Return the [X, Y] coordinate for the center point of the cell that contains the specified text.  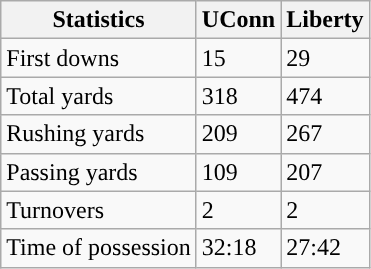
109 [238, 172]
318 [238, 96]
Time of possession [99, 248]
Total yards [99, 96]
207 [325, 172]
Turnovers [99, 210]
209 [238, 134]
27:42 [325, 248]
474 [325, 96]
First downs [99, 58]
15 [238, 58]
29 [325, 58]
Statistics [99, 20]
267 [325, 134]
32:18 [238, 248]
Liberty [325, 20]
Passing yards [99, 172]
UConn [238, 20]
Rushing yards [99, 134]
